Output the (x, y) coordinate of the center of the cell containing the given text.  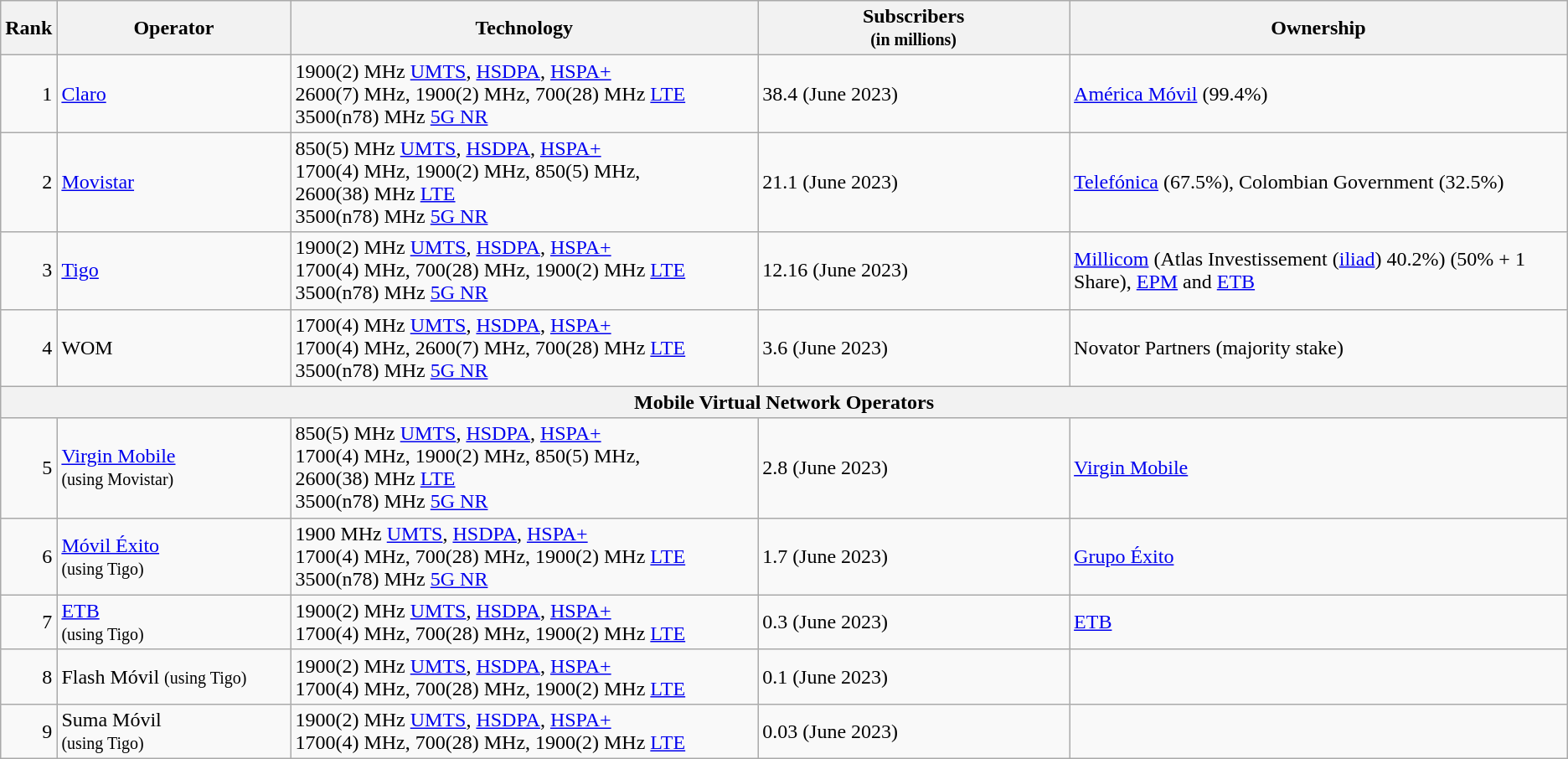
Claro (174, 94)
Rank (28, 28)
9 (28, 731)
Flash Móvil (using Tigo) (174, 677)
2 (28, 183)
Telefónica (67.5%), Colombian Government (32.5%) (1318, 183)
8 (28, 677)
1900(2) MHz UMTS, HSDPA, HSPA+1700(4) MHz, 700(28) MHz, 1900(2) MHz LTE 3500(n78) MHz 5G NR (524, 271)
5 (28, 467)
0.3 (June 2023) (914, 622)
1700(4) MHz UMTS, HSDPA, HSPA+1700(4) MHz, 2600(7) MHz, 700(28) MHz LTE 3500(n78) MHz 5G NR (524, 348)
Suma Móvil (using Tigo) (174, 731)
Mobile Virtual Network Operators (784, 402)
WOM (174, 348)
Virgin Mobile(using Movistar) (174, 467)
0.1 (June 2023) (914, 677)
850(5) MHz UMTS, HSDPA, HSPA+ 1700(4) MHz, 1900(2) MHz, 850(5) MHz, 2600(38) MHz LTE 3500(n78) MHz 5G NR (524, 467)
ETB(using Tigo) (174, 622)
0.03 (June 2023) (914, 731)
Tigo (174, 271)
Novator Partners (majority stake) (1318, 348)
Móvil Éxito (using Tigo) (174, 556)
3 (28, 271)
América Móvil (99.4%) (1318, 94)
3.6 (June 2023) (914, 348)
1.7 (June 2023) (914, 556)
Movistar (174, 183)
12.16 (June 2023) (914, 271)
21.1 (June 2023) (914, 183)
6 (28, 556)
1 (28, 94)
7 (28, 622)
Virgin Mobile (1318, 467)
4 (28, 348)
Operator (174, 28)
1900(2) MHz UMTS, HSDPA, HSPA+ 2600(7) MHz, 1900(2) MHz, 700(28) MHz LTE 3500(n78) MHz 5G NR (524, 94)
38.4 (June 2023) (914, 94)
Ownership (1318, 28)
Subscribers(in millions) (914, 28)
850(5) MHz UMTS, HSDPA, HSPA+1700(4) MHz, 1900(2) MHz, 850(5) MHz, 2600(38) MHz LTE 3500(n78) MHz 5G NR (524, 183)
1900 MHz UMTS, HSDPA, HSPA+ 1700(4) MHz, 700(28) MHz, 1900(2) MHz LTE 3500(n78) MHz 5G NR (524, 556)
Technology (524, 28)
Grupo Éxito (1318, 556)
2.8 (June 2023) (914, 467)
Millicom (Atlas Investissement (iliad) 40.2%) (50% + 1 Share), EPM and ETB (1318, 271)
ETB (1318, 622)
